Pinpoint the cell where the given text exists, returning its [x, y] midpoint coordinate. 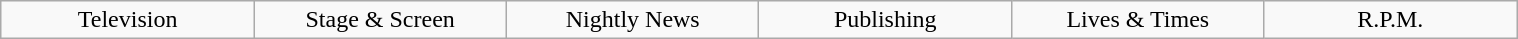
Lives & Times [1138, 20]
Stage & Screen [380, 20]
Publishing [886, 20]
R.P.M. [1390, 20]
Television [128, 20]
Nightly News [632, 20]
